Extract the (x, y) coordinate from the center of the cell holding the provided text.  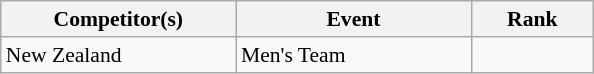
Competitor(s) (118, 19)
Event (354, 19)
Men's Team (354, 55)
Rank (532, 19)
New Zealand (118, 55)
